Search for the cell housing the specified text and yield its (X, Y) center coordinate. 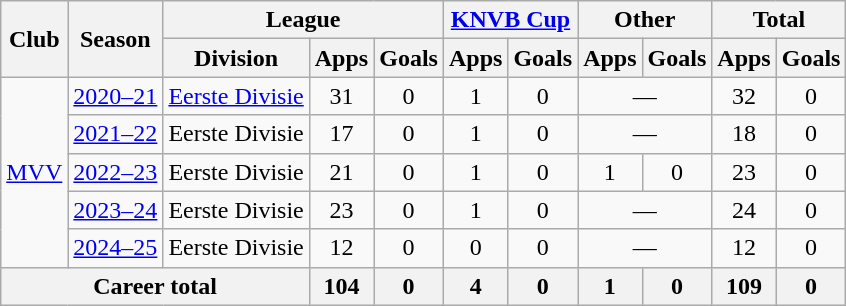
2023–24 (116, 210)
MVV (34, 172)
4 (475, 286)
KNVB Cup (510, 20)
Total (779, 20)
Other (645, 20)
104 (341, 286)
Division (236, 58)
2022–23 (116, 172)
32 (744, 96)
2024–25 (116, 248)
18 (744, 134)
21 (341, 172)
Club (34, 39)
2020–21 (116, 96)
2021–22 (116, 134)
Season (116, 39)
31 (341, 96)
Career total (156, 286)
24 (744, 210)
League (304, 20)
109 (744, 286)
17 (341, 134)
